Output the [X, Y] coordinate of the center of the cell containing the given text.  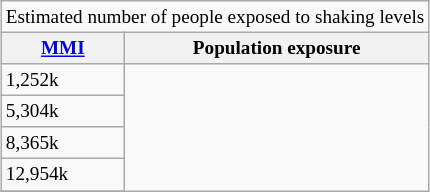
1,252k [62, 80]
5,304k [62, 112]
12,954k [62, 175]
8,365k [62, 143]
Population exposure [276, 48]
Estimated number of people exposed to shaking levels [215, 17]
MMI [62, 48]
